From the cell containing the given text, extract its center point as (x, y) coordinate. 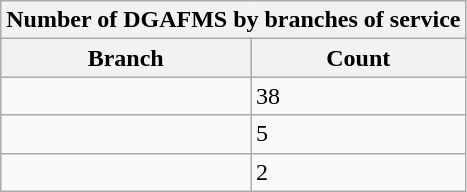
Count (358, 58)
2 (358, 172)
5 (358, 134)
Number of DGAFMS by branches of service (234, 20)
Branch (126, 58)
38 (358, 96)
